Find where the given text appears and provide that cell's center as (x, y) coordinate. 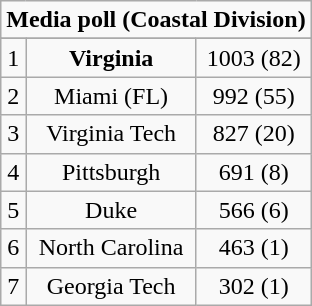
Pittsburgh (111, 172)
2 (14, 96)
Georgia Tech (111, 286)
5 (14, 210)
Duke (111, 210)
4 (14, 172)
North Carolina (111, 248)
302 (1) (254, 286)
691 (8) (254, 172)
1003 (82) (254, 58)
827 (20) (254, 134)
7 (14, 286)
6 (14, 248)
566 (6) (254, 210)
Miami (FL) (111, 96)
463 (1) (254, 248)
3 (14, 134)
Virginia Tech (111, 134)
Virginia (111, 58)
992 (55) (254, 96)
1 (14, 58)
Media poll (Coastal Division) (156, 20)
